Pinpoint the cell where the given text exists, returning its [X, Y] midpoint coordinate. 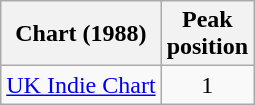
Chart (1988) [81, 34]
1 [207, 85]
Peakposition [207, 34]
UK Indie Chart [81, 85]
